From the cell containing the given text, extract its center point as (x, y) coordinate. 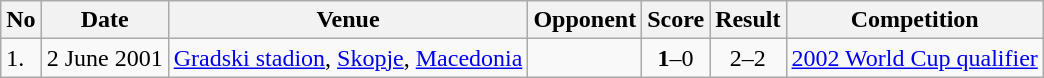
Score (676, 20)
Opponent (585, 20)
Gradski stadion, Skopje, Macedonia (348, 58)
Result (748, 20)
1–0 (676, 58)
No (21, 20)
Date (104, 20)
2 June 2001 (104, 58)
Venue (348, 20)
2–2 (748, 58)
Competition (914, 20)
1. (21, 58)
2002 World Cup qualifier (914, 58)
